Scan for the cell matching the given text and deliver its [X, Y] coordinate at center. 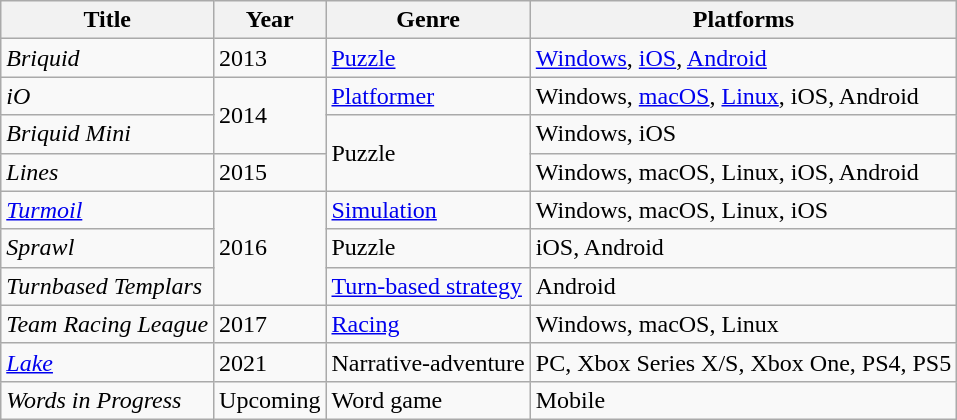
Year [270, 20]
PC, Xbox Series X/S, Xbox One, PS4, PS5 [743, 362]
Mobile [743, 400]
2016 [270, 248]
Windows, iOS [743, 134]
iOS, Android [743, 248]
Simulation [428, 210]
Team Racing League [108, 324]
Windows, macOS, Linux, iOS [743, 210]
Briquid Mini [108, 134]
Lines [108, 172]
2015 [270, 172]
Windows, macOS, Linux [743, 324]
2017 [270, 324]
Sprawl [108, 248]
Turmoil [108, 210]
Turnbased Templars [108, 286]
Android [743, 286]
Platformer [428, 96]
Windows, iOS, Android [743, 58]
Turn-based strategy [428, 286]
Lake [108, 362]
2013 [270, 58]
Upcoming [270, 400]
Racing [428, 324]
iO [108, 96]
Word game [428, 400]
Briquid [108, 58]
Title [108, 20]
2021 [270, 362]
Narrative-adventure [428, 362]
Platforms [743, 20]
Genre [428, 20]
2014 [270, 115]
Words in Progress [108, 400]
